Determine the [X, Y] coordinate at the center of the cell enclosing the given text.  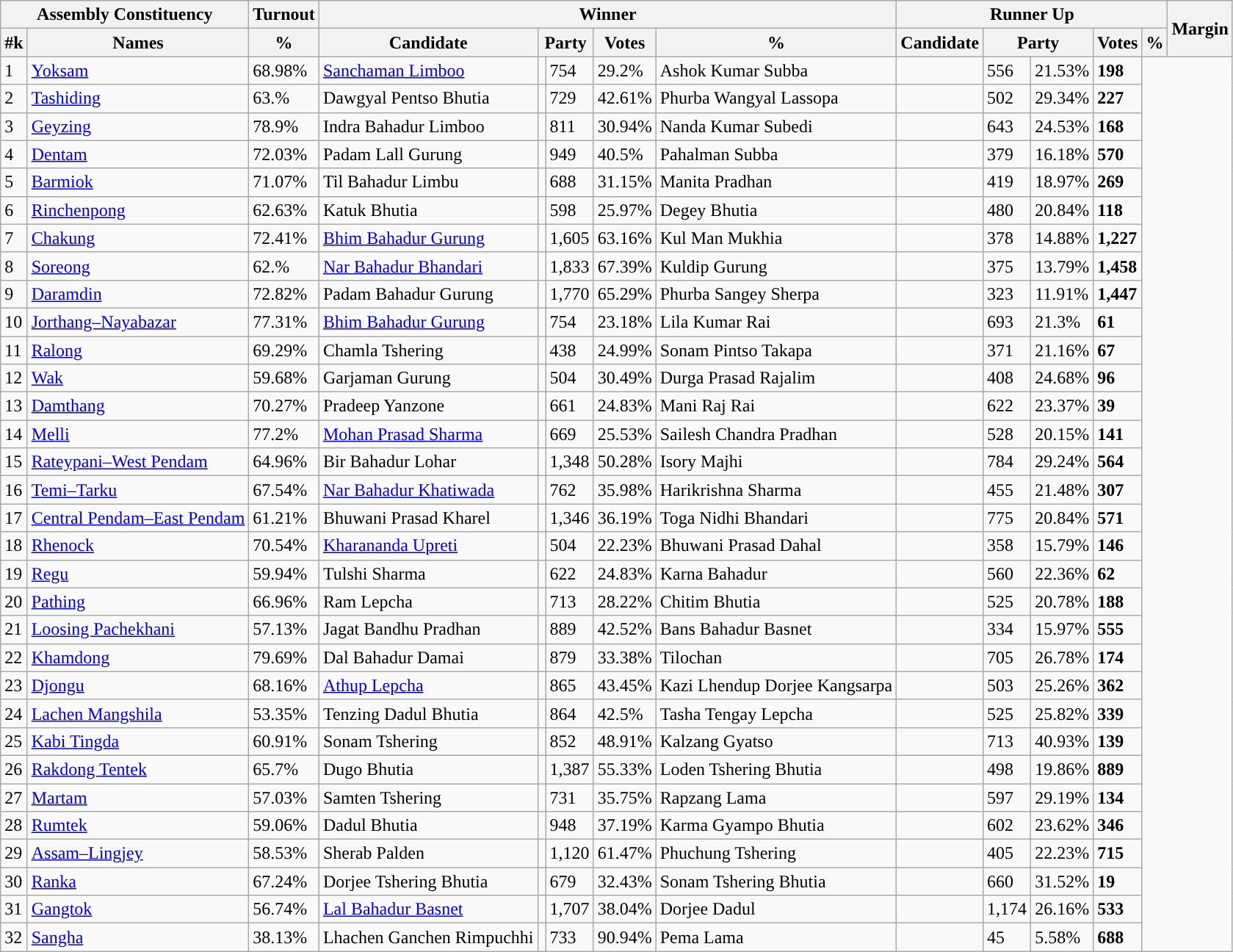
Mani Raj Rai [776, 406]
12 [14, 378]
1,447 [1118, 294]
Garjaman Gurung [428, 378]
Padam Lall Gurung [428, 154]
141 [1118, 434]
30.49% [624, 378]
Nar Bahadur Bhandari [428, 266]
Katuk Bhutia [428, 210]
Phurba Wangyal Lassopa [776, 98]
Yoksam [138, 71]
23 [14, 685]
Dentam [138, 154]
20.15% [1062, 434]
29 [14, 854]
Assembly Constituency [125, 15]
Dorjee Dadul [776, 909]
19.86% [1062, 769]
Loosing Pachekhani [138, 630]
Dawgyal Pentso Bhutia [428, 98]
60.91% [284, 741]
62 [1118, 574]
42.61% [624, 98]
188 [1118, 602]
597 [1008, 797]
42.5% [624, 713]
62.% [284, 266]
948 [570, 826]
Martam [138, 797]
11 [14, 350]
118 [1118, 210]
3 [14, 126]
2 [14, 98]
375 [1008, 266]
Mohan Prasad Sharma [428, 434]
96 [1118, 378]
168 [1118, 126]
25 [14, 741]
71.07% [284, 182]
Tasha Tengay Lepcha [776, 713]
67.54% [284, 490]
556 [1008, 71]
42.52% [624, 630]
669 [570, 434]
Bhuwani Prasad Kharel [428, 518]
90.94% [624, 937]
32 [14, 937]
560 [1008, 574]
Bir Bahadur Lohar [428, 462]
Pathing [138, 602]
38.04% [624, 909]
Sonam Tshering [428, 741]
Sangha [138, 937]
Kul Man Mukhia [776, 238]
731 [570, 797]
39 [1118, 406]
Rateypani–West Pendam [138, 462]
5 [14, 182]
72.82% [284, 294]
25.97% [624, 210]
9 [14, 294]
Barmiok [138, 182]
705 [1008, 657]
68.16% [284, 685]
37.19% [624, 826]
602 [1008, 826]
Durga Prasad Rajalim [776, 378]
Chitim Bhutia [776, 602]
63.% [284, 98]
146 [1118, 546]
852 [570, 741]
Kalzang Gyatso [776, 741]
25.26% [1062, 685]
Padam Bahadur Gurung [428, 294]
528 [1008, 434]
Sailesh Chandra Pradhan [776, 434]
13.79% [1062, 266]
61.21% [284, 518]
Names [138, 43]
36.19% [624, 518]
1,120 [570, 854]
379 [1008, 154]
Sonam Tshering Bhutia [776, 881]
949 [570, 154]
Chakung [138, 238]
Rhenock [138, 546]
Ranka [138, 881]
1,707 [570, 909]
339 [1118, 713]
72.41% [284, 238]
31 [14, 909]
5.58% [1062, 937]
23.62% [1062, 826]
Nar Bahadur Khatiwada [428, 490]
55.33% [624, 769]
784 [1008, 462]
Temi–Tarku [138, 490]
64.96% [284, 462]
Sonam Pintso Takapa [776, 350]
864 [570, 713]
Ralong [138, 350]
67.39% [624, 266]
Pradeep Yanzone [428, 406]
23.18% [624, 322]
62.63% [284, 210]
14.88% [1062, 238]
358 [1008, 546]
Lal Bahadur Basnet [428, 909]
334 [1008, 630]
6 [14, 210]
Melli [138, 434]
72.03% [284, 154]
21.3% [1062, 322]
455 [1008, 490]
Margin [1200, 29]
15.79% [1062, 546]
198 [1118, 71]
59.06% [284, 826]
Rinchenpong [138, 210]
371 [1008, 350]
33.38% [624, 657]
Lachen Mangshila [138, 713]
20 [14, 602]
Runner Up [1033, 15]
Tenzing Dadul Bhutia [428, 713]
38.13% [284, 937]
Rapzang Lama [776, 797]
1,348 [570, 462]
Dugo Bhutia [428, 769]
502 [1008, 98]
Jorthang–Nayabazar [138, 322]
77.31% [284, 322]
660 [1008, 881]
32.43% [624, 881]
134 [1118, 797]
24.68% [1062, 378]
67 [1118, 350]
57.13% [284, 630]
Kuldip Gurung [776, 266]
729 [570, 98]
1,605 [570, 238]
10 [14, 322]
571 [1118, 518]
31.15% [624, 182]
57.03% [284, 797]
21.48% [1062, 490]
40.93% [1062, 741]
Athup Lepcha [428, 685]
438 [570, 350]
Bans Bahadur Basnet [776, 630]
498 [1008, 769]
Degey Bhutia [776, 210]
14 [14, 434]
775 [1008, 518]
29.19% [1062, 797]
68.98% [284, 71]
11.91% [1062, 294]
21.16% [1062, 350]
Karma Gyampo Bhutia [776, 826]
307 [1118, 490]
Kabi Tingda [138, 741]
35.98% [624, 490]
65.7% [284, 769]
25.82% [1062, 713]
22 [14, 657]
15.97% [1062, 630]
56.74% [284, 909]
22.36% [1062, 574]
26.78% [1062, 657]
Toga Nidhi Bhandari [776, 518]
45 [1008, 937]
Rakdong Tentek [138, 769]
570 [1118, 154]
28 [14, 826]
346 [1118, 826]
59.68% [284, 378]
17 [14, 518]
362 [1118, 685]
555 [1118, 630]
Ashok Kumar Subba [776, 71]
Damthang [138, 406]
27 [14, 797]
1 [14, 71]
18 [14, 546]
30.94% [624, 126]
70.27% [284, 406]
879 [570, 657]
564 [1118, 462]
Rumtek [138, 826]
21.53% [1062, 71]
30 [14, 881]
13 [14, 406]
Djongu [138, 685]
Kazi Lhendup Dorjee Kangsarpa [776, 685]
661 [570, 406]
26 [14, 769]
598 [570, 210]
Lhachen Ganchen Rimpuchhi [428, 937]
Nanda Kumar Subedi [776, 126]
15 [14, 462]
Kharananda Upreti [428, 546]
762 [570, 490]
16.18% [1062, 154]
Chamla Tshering [428, 350]
1,387 [570, 769]
28.22% [624, 602]
Daramdin [138, 294]
59.94% [284, 574]
Isory Majhi [776, 462]
69.29% [284, 350]
Soreong [138, 266]
715 [1118, 854]
Ram Lepcha [428, 602]
24 [14, 713]
63.16% [624, 238]
Khamdong [138, 657]
29.34% [1062, 98]
Wak [138, 378]
4 [14, 154]
693 [1008, 322]
Harikrishna Sharma [776, 490]
Tashiding [138, 98]
Dadul Bhutia [428, 826]
25.53% [624, 434]
643 [1008, 126]
Phuchung Tshering [776, 854]
1,833 [570, 266]
Winner [607, 15]
269 [1118, 182]
1,346 [570, 518]
48.91% [624, 741]
Pema Lama [776, 937]
18.97% [1062, 182]
811 [570, 126]
Samten Tshering [428, 797]
Bhuwani Prasad Dahal [776, 546]
53.35% [284, 713]
Turnout [284, 15]
Til Bahadur Limbu [428, 182]
24.99% [624, 350]
323 [1008, 294]
40.5% [624, 154]
533 [1118, 909]
419 [1008, 182]
Tulshi Sharma [428, 574]
733 [570, 937]
8 [14, 266]
29.2% [624, 71]
Jagat Bandhu Pradhan [428, 630]
35.75% [624, 797]
174 [1118, 657]
70.54% [284, 546]
139 [1118, 741]
23.37% [1062, 406]
61.47% [624, 854]
77.2% [284, 434]
58.53% [284, 854]
1,458 [1118, 266]
Pahalman Subba [776, 154]
Phurba Sangey Sherpa [776, 294]
Gangtok [138, 909]
480 [1008, 210]
408 [1008, 378]
67.24% [284, 881]
50.28% [624, 462]
26.16% [1062, 909]
Geyzing [138, 126]
Sherab Palden [428, 854]
65.29% [624, 294]
1,770 [570, 294]
Manita Pradhan [776, 182]
43.45% [624, 685]
21 [14, 630]
31.52% [1062, 881]
405 [1008, 854]
227 [1118, 98]
Tilochan [776, 657]
503 [1008, 685]
79.69% [284, 657]
#k [14, 43]
Regu [138, 574]
378 [1008, 238]
Dorjee Tshering Bhutia [428, 881]
679 [570, 881]
29.24% [1062, 462]
Lila Kumar Rai [776, 322]
24.53% [1062, 126]
865 [570, 685]
Sanchaman Limboo [428, 71]
7 [14, 238]
66.96% [284, 602]
Loden Tshering Bhutia [776, 769]
1,174 [1008, 909]
Central Pendam–East Pendam [138, 518]
Indra Bahadur Limboo [428, 126]
Assam–Lingjey [138, 854]
16 [14, 490]
61 [1118, 322]
1,227 [1118, 238]
78.9% [284, 126]
Dal Bahadur Damai [428, 657]
20.78% [1062, 602]
Karna Bahadur [776, 574]
